For the text-containing cell, return its midpoint in [x, y] coordinate format. 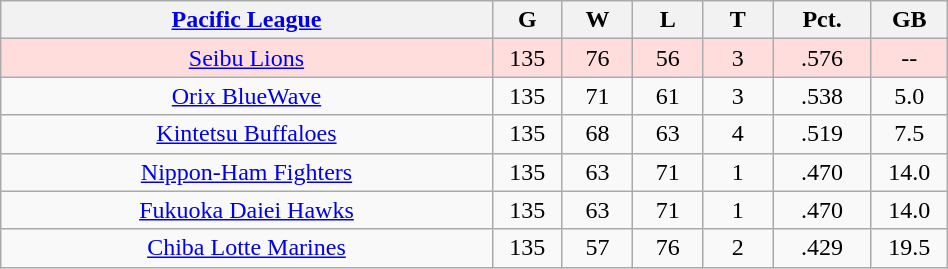
Nippon-Ham Fighters [246, 172]
57 [597, 248]
-- [909, 58]
Pacific League [246, 20]
G [527, 20]
.538 [822, 96]
L [668, 20]
.519 [822, 134]
Chiba Lotte Marines [246, 248]
GB [909, 20]
4 [738, 134]
19.5 [909, 248]
56 [668, 58]
Seibu Lions [246, 58]
Fukuoka Daiei Hawks [246, 210]
68 [597, 134]
W [597, 20]
5.0 [909, 96]
7.5 [909, 134]
61 [668, 96]
T [738, 20]
Pct. [822, 20]
.576 [822, 58]
.429 [822, 248]
Kintetsu Buffaloes [246, 134]
2 [738, 248]
Orix BlueWave [246, 96]
